Provide the (x, y) coordinate of the cell's center where the given text is located.  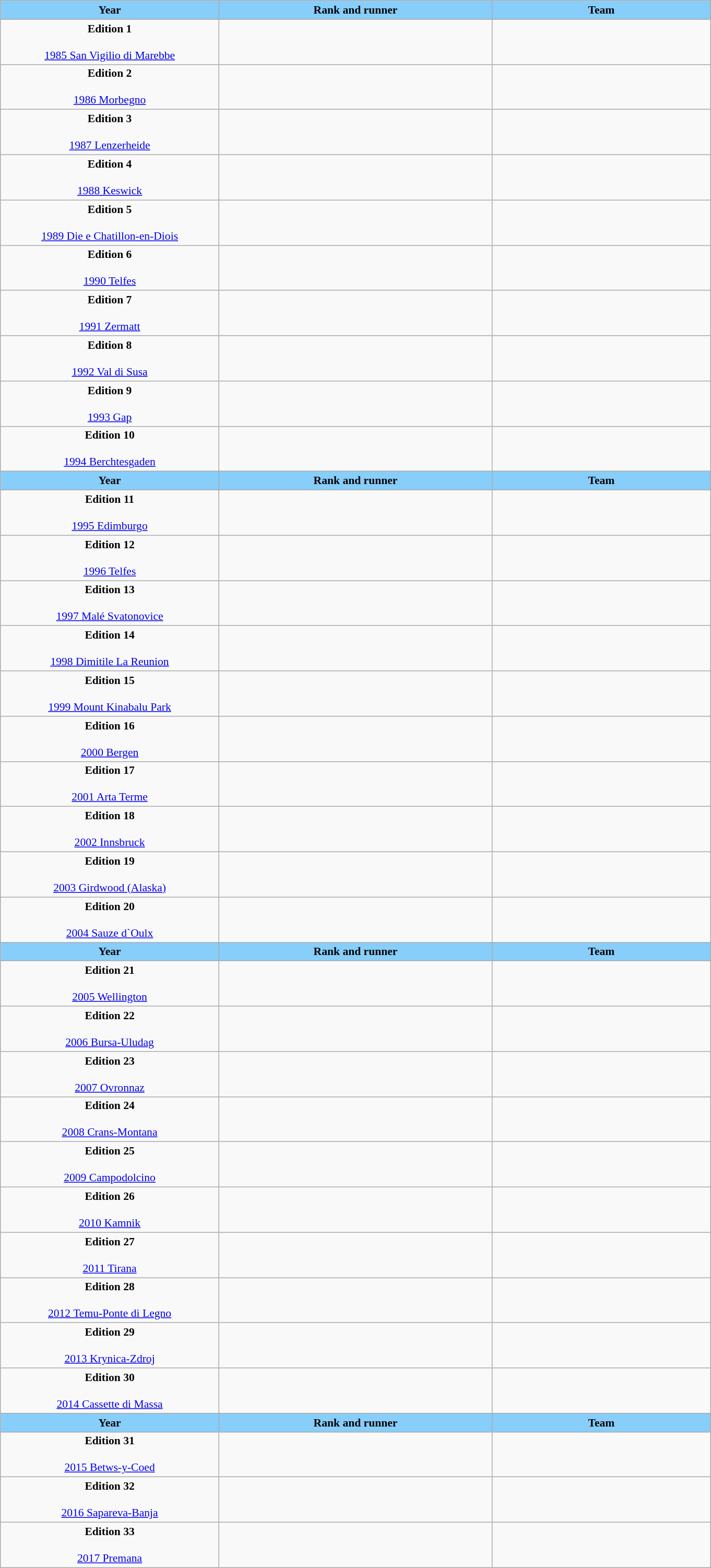
Edition 33 2017 Premana (110, 1546)
Edition 20 2004 Sauze d`Oulx (110, 920)
Edition 12 1996 Telfes (110, 558)
Edition 14 1998 Dimitile La Reunion (110, 649)
Edition 25 2009 Campodolcino (110, 1164)
Edition 29 2013 Krynica-Zdroj (110, 1346)
Edition 32 2016 Sapareva-Banja (110, 1500)
Edition 11 1995 Edimburgo (110, 513)
Edition 18 2002 Innsbruck (110, 829)
Edition 21 2005 Wellington (110, 984)
Edition 28 2012 Temu-Ponte di Legno (110, 1300)
Edition 26 2010 Kamnik (110, 1210)
Edition 15 1999 Mount Kinabalu Park (110, 693)
Edition 17 2001 Arta Terme (110, 784)
Edition 19 2003 Girdwood (Alaska) (110, 875)
Edition 4 1988 Keswick (110, 178)
Edition 30 2014 Cassette di Massa (110, 1391)
Edition 10 1994 Berchtesgaden (110, 449)
Edition 7 1991 Zermatt (110, 313)
Edition 23 2007 Ovronnaz (110, 1075)
Edition 3 1987 Lenzerheide (110, 133)
Edition 16 2000 Bergen (110, 739)
Edition 6 1990 Telfes (110, 268)
Edition 22 2006 Bursa-Uludag (110, 1029)
Edition 2 1986 Morbegno (110, 87)
Edition 9 1993 Gap (110, 404)
Edition 24 2008 Crans-Montana (110, 1119)
Edition 5 1989 Die e Chatillon-en-Diois (110, 222)
Edition 1 1985 San Vigilio di Marebbe (110, 42)
Edition 8 1992 Val di Susa (110, 358)
Edition 31 2015 Betws-y-Coed (110, 1455)
Edition 13 1997 Malé Svatonovice (110, 604)
Edition 27 2011 Tirana (110, 1255)
